Return the (X, Y) coordinate for the center point of the cell that contains the specified text.  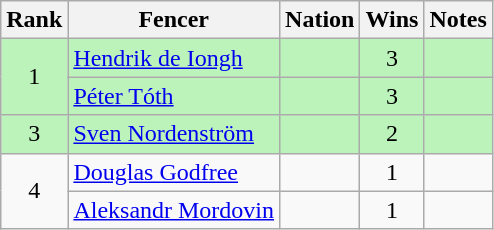
Sven Nordenström (174, 134)
Péter Tóth (174, 96)
Fencer (174, 20)
2 (392, 134)
Hendrik de Iongh (174, 58)
Notes (458, 20)
Wins (392, 20)
Rank (34, 20)
Aleksandr Mordovin (174, 210)
Nation (320, 20)
4 (34, 191)
Douglas Godfree (174, 172)
